Scan for the cell matching the given text and deliver its (x, y) coordinate at center. 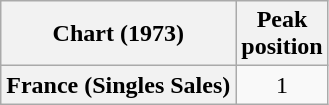
1 (282, 85)
Chart (1973) (118, 34)
Peakposition (282, 34)
France (Singles Sales) (118, 85)
